Identify which cell holds the provided text, then report its (X, Y) central coordinate. 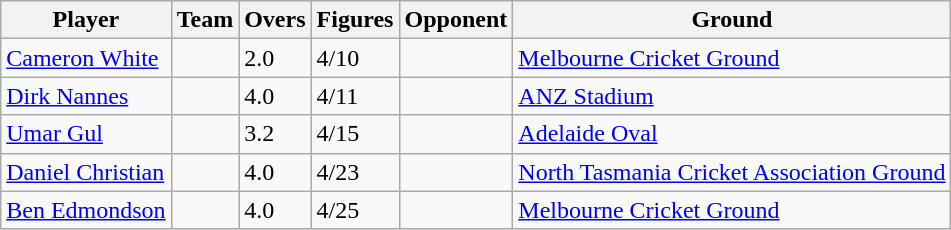
Player (86, 20)
4/15 (355, 134)
4/23 (355, 172)
Dirk Nannes (86, 96)
Adelaide Oval (732, 134)
4/11 (355, 96)
Ben Edmondson (86, 210)
Ground (732, 20)
Team (205, 20)
Umar Gul (86, 134)
Overs (275, 20)
4/10 (355, 58)
North Tasmania Cricket Association Ground (732, 172)
2.0 (275, 58)
Figures (355, 20)
Opponent (456, 20)
Daniel Christian (86, 172)
4/25 (355, 210)
Cameron White (86, 58)
3.2 (275, 134)
ANZ Stadium (732, 96)
